For the text-containing cell, return its midpoint in (X, Y) coordinate format. 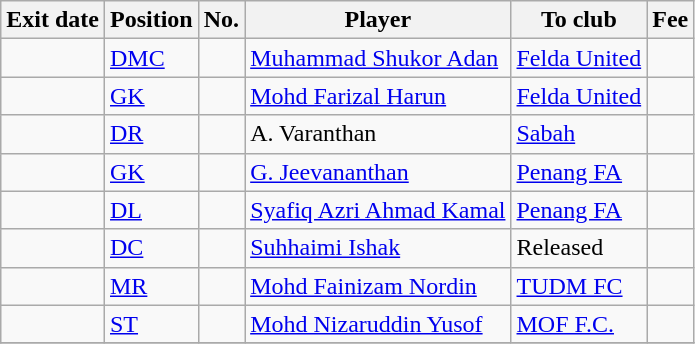
ST (151, 324)
TUDM FC (579, 286)
Fee (670, 20)
Suhhaimi Ishak (378, 248)
Mohd Nizaruddin Yusof (378, 324)
Player (378, 20)
Mohd Fainizam Nordin (378, 286)
G. Jeevananthan (378, 172)
Mohd Farizal Harun (378, 96)
No. (221, 20)
Position (151, 20)
MR (151, 286)
Exit date (53, 20)
Released (579, 248)
DC (151, 248)
MOF F.C. (579, 324)
DR (151, 134)
A. Varanthan (378, 134)
Syafiq Azri Ahmad Kamal (378, 210)
To club (579, 20)
Sabah (579, 134)
DL (151, 210)
Muhammad Shukor Adan (378, 58)
DMC (151, 58)
